Extract the [x, y] coordinate from the center of the cell holding the provided text.  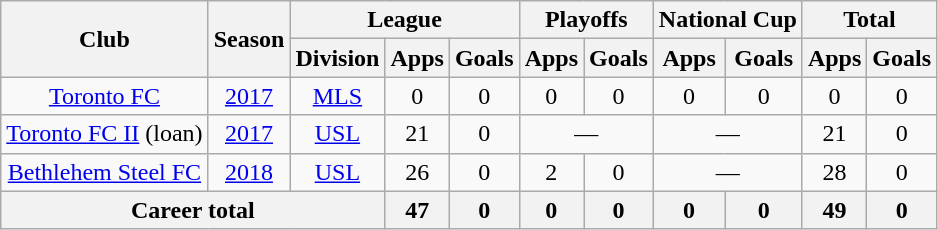
49 [834, 210]
Division [338, 58]
2 [551, 172]
47 [417, 210]
Toronto FC II (loan) [104, 134]
Career total [193, 210]
Season [249, 39]
Bethlehem Steel FC [104, 172]
League [404, 20]
2018 [249, 172]
28 [834, 172]
National Cup [728, 20]
Toronto FC [104, 96]
Playoffs [586, 20]
Total [869, 20]
26 [417, 172]
Club [104, 39]
MLS [338, 96]
